Detect which cell encompasses the target text, then output its (X, Y) center coordinate. 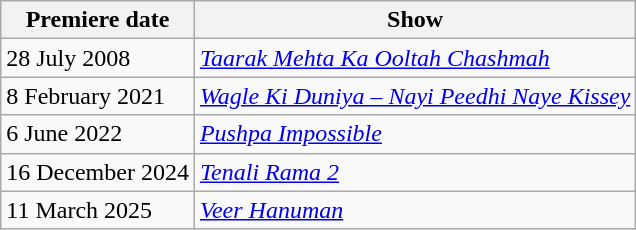
Wagle Ki Duniya – Nayi Peedhi Naye Kissey (414, 96)
Tenali Rama 2 (414, 172)
Taarak Mehta Ka Ooltah Chashmah (414, 58)
Premiere date (98, 20)
Pushpa Impossible (414, 134)
28 July 2008 (98, 58)
Show (414, 20)
6 June 2022 (98, 134)
11 March 2025 (98, 210)
16 December 2024 (98, 172)
Veer Hanuman (414, 210)
8 February 2021 (98, 96)
